Return (x, y) of the center of cell containing provided text 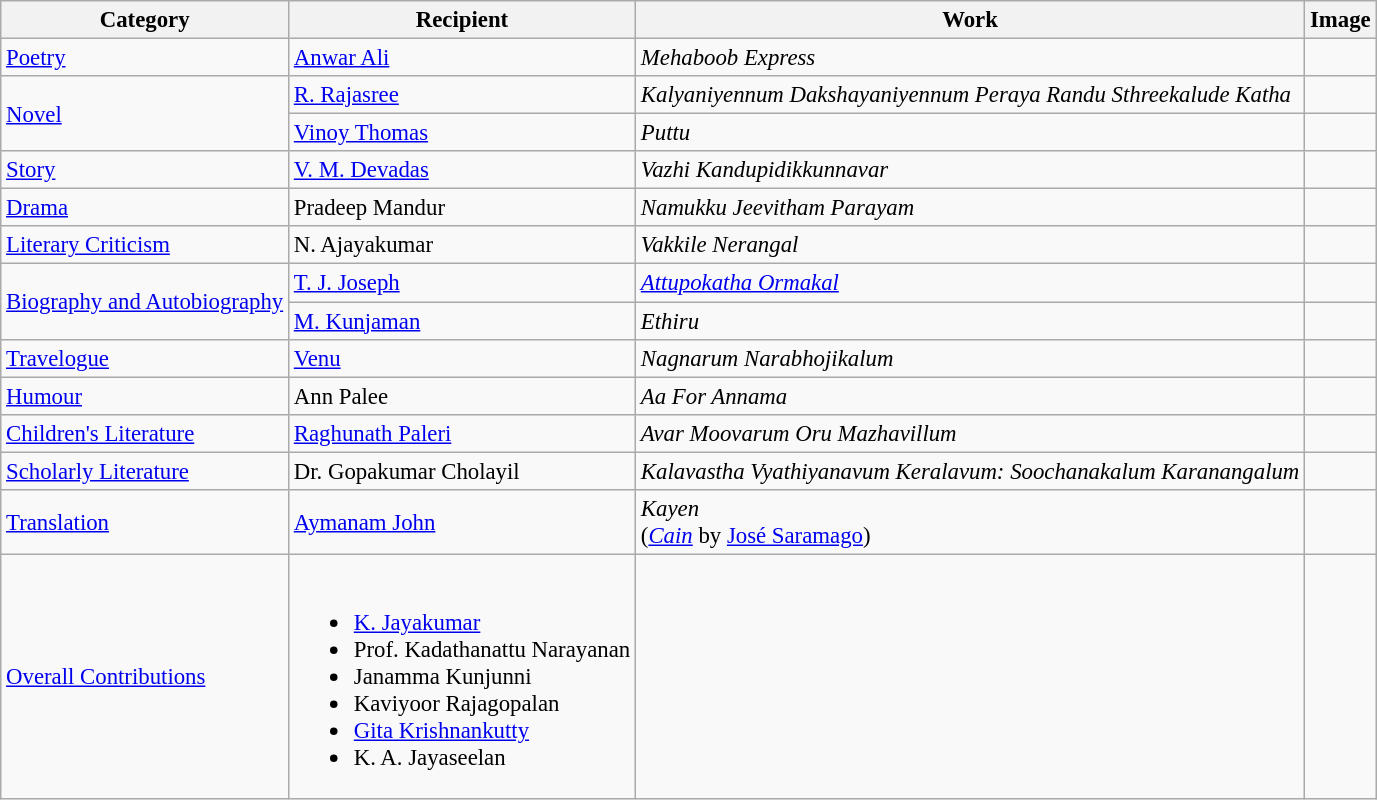
Vinoy Thomas (462, 133)
Kalavastha Vyathiyanavum Keralavum: Soochanakalum Karanangalum (970, 471)
Mehaboob Express (970, 58)
V. M. Devadas (462, 170)
Namukku Jeevitham Parayam (970, 208)
N. Ajayakumar (462, 245)
Avar Moovarum Oru Mazhavillum (970, 433)
Ann Palee (462, 396)
Kayen(Cain by José Saramago) (970, 522)
Translation (145, 522)
Nagnarum Narabhojikalum (970, 358)
Work (970, 20)
Venu (462, 358)
Dr. Gopakumar Cholayil (462, 471)
Aa For Annama (970, 396)
R. Rajasree (462, 95)
Poetry (145, 58)
Image (1340, 20)
Biography and Autobiography (145, 302)
Category (145, 20)
Aymanam John (462, 522)
M. Kunjaman (462, 321)
Ethiru (970, 321)
Travelogue (145, 358)
Anwar Ali (462, 58)
Drama (145, 208)
Kalyaniyennum Dakshayaniyennum Peraya Randu Sthreekalude Katha (970, 95)
Humour (145, 396)
Novel (145, 114)
Recipient (462, 20)
T. J. Joseph (462, 283)
Vakkile Nerangal (970, 245)
Pradeep Mandur (462, 208)
Overall Contributions (145, 676)
Story (145, 170)
Puttu (970, 133)
Attupokatha Ormakal (970, 283)
Children's Literature (145, 433)
Raghunath Paleri (462, 433)
Scholarly Literature (145, 471)
Vazhi Kandupidikkunnavar (970, 170)
Literary Criticism (145, 245)
K. JayakumarProf. Kadathanattu NarayananJanamma KunjunniKaviyoor RajagopalanGita KrishnankuttyK. A. Jayaseelan (462, 676)
